Provide the (x, y) coordinate of the cell's center where the given text is located.  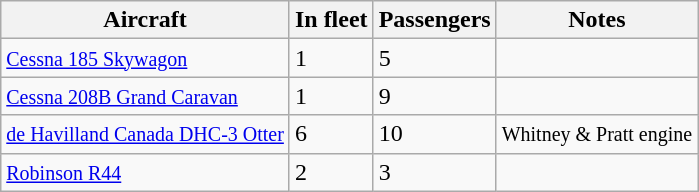
Passengers (434, 20)
Notes (597, 20)
de Havilland Canada DHC-3 Otter (146, 134)
Robinson R44 (146, 172)
Whitney & Pratt engine (597, 134)
Cessna 185 Skywagon (146, 58)
5 (434, 58)
In fleet (331, 20)
Aircraft (146, 20)
2 (331, 172)
9 (434, 96)
3 (434, 172)
10 (434, 134)
6 (331, 134)
Cessna 208B Grand Caravan (146, 96)
